Locate the cell with the specified text and output its [x, y] center coordinate. 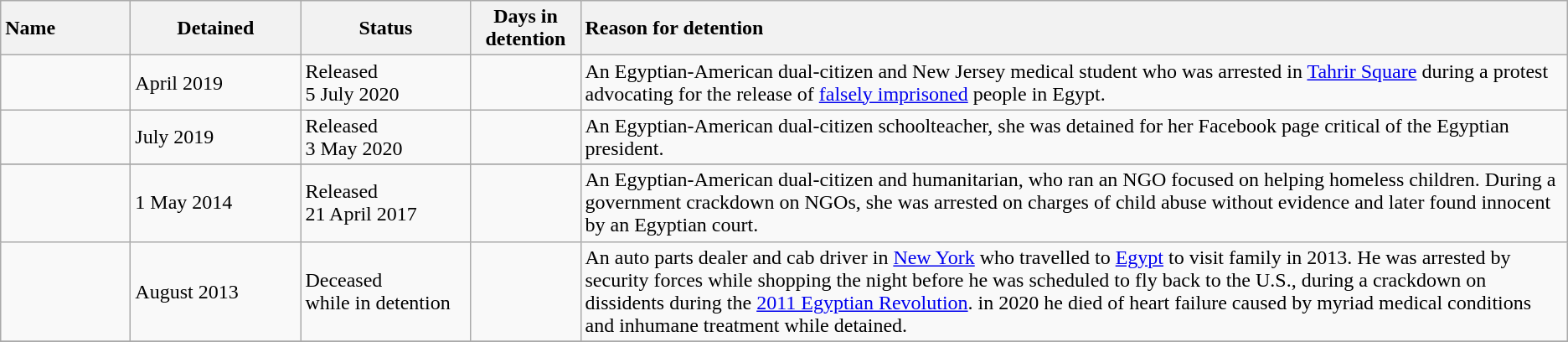
August 2013 [216, 292]
Released5 July 2020 [385, 82]
Days in detention [526, 28]
Deceased while in detention [385, 292]
Released21 April 2017 [385, 203]
Released3 May 2020 [385, 137]
An Egyptian-American dual-citizen schoolteacher, she was detained for her Facebook page critical of the Egyptian president. [1074, 137]
Status [385, 28]
1 May 2014 [216, 203]
July 2019 [216, 137]
April 2019 [216, 82]
Detained [216, 28]
Name [65, 28]
Reason for detention [1074, 28]
